Provide the (X, Y) coordinate of the cell's center where the given text is located.  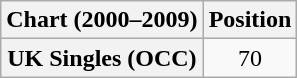
Chart (2000–2009) (102, 20)
Position (250, 20)
UK Singles (OCC) (102, 58)
70 (250, 58)
